Determine the [x, y] coordinate at the center of the cell enclosing the given text.  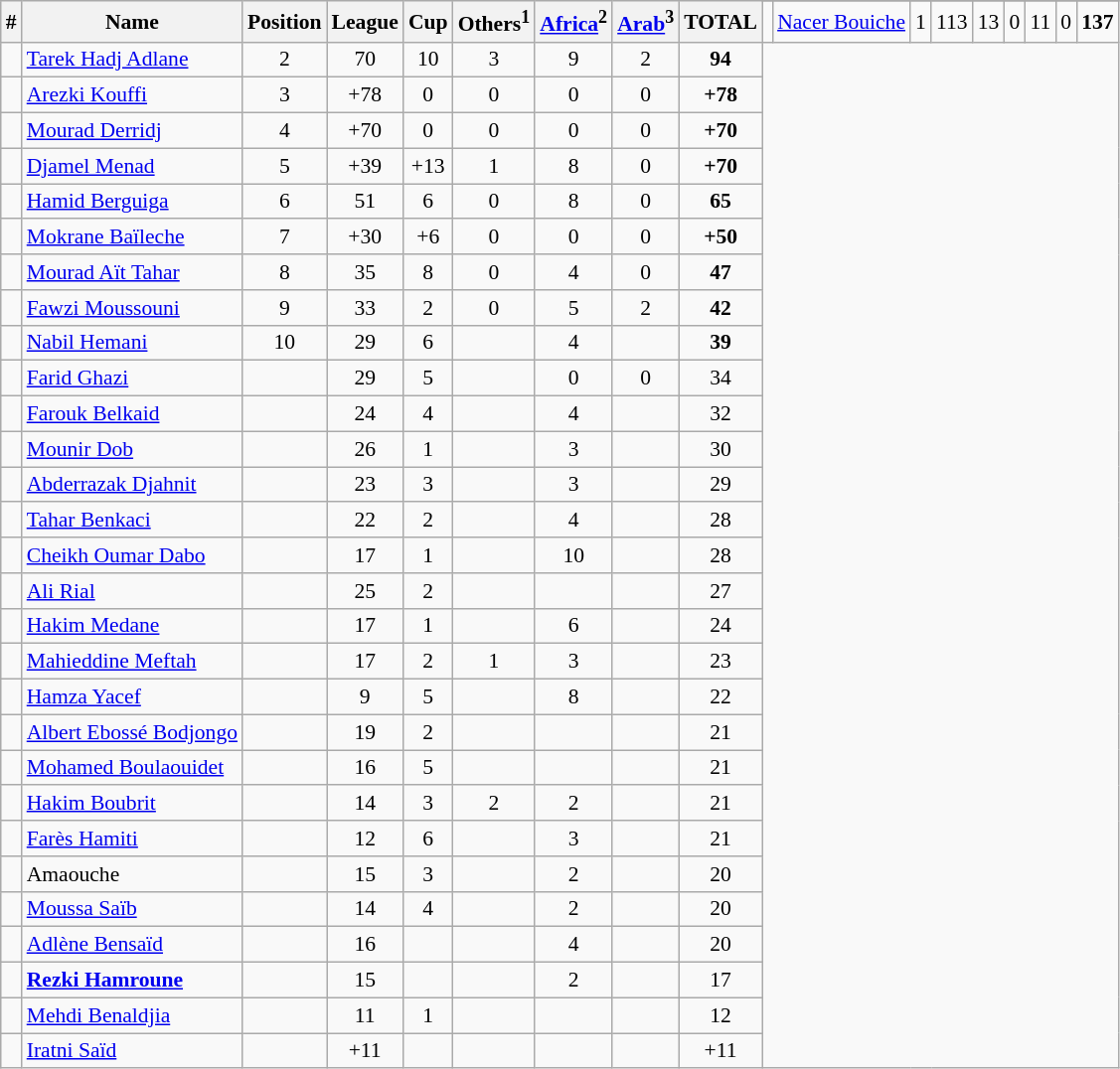
39 [720, 343]
Tarek Hadj Adlane [132, 60]
65 [720, 202]
Nacer Bouiche [841, 22]
Mokrane Baïleche [132, 237]
Position [284, 22]
Djamel Menad [132, 166]
30 [720, 449]
70 [366, 60]
Mehdi Benaldjia [132, 1015]
Hakim Medane [132, 626]
+6 [428, 237]
32 [720, 414]
34 [720, 379]
+50 [720, 237]
Farès Hamiti [132, 839]
Nabil Hemani [132, 343]
Hamid Berguiga [132, 202]
13 [989, 22]
Albert Ebossé Bodjongo [132, 732]
Africa2 [573, 22]
Iratni Saïd [132, 1051]
113 [952, 22]
Others1 [495, 22]
Amaouche [132, 874]
+39 [366, 166]
Mohamed Boulaouidet [132, 768]
Cheikh Oumar Dabo [132, 555]
Rezki Hamroune [132, 981]
Adlène Bensaïd [132, 945]
35 [366, 272]
51 [366, 202]
Moussa Saïb [132, 909]
7 [284, 237]
42 [720, 308]
Cup [428, 22]
Fawzi Moussouni [132, 308]
Farid Ghazi [132, 379]
26 [366, 449]
Mahieddine Meftah [132, 662]
137 [1097, 22]
Arab3 [646, 22]
33 [366, 308]
27 [720, 591]
Ali Rial [132, 591]
19 [366, 732]
Mounir Dob [132, 449]
Name [132, 22]
Abderrazak Djahnit [132, 485]
# [12, 22]
Hamza Yacef [132, 697]
TOTAL [720, 22]
Tahar Benkaci [132, 521]
+30 [366, 237]
Mourad Aït Tahar [132, 272]
94 [720, 60]
+13 [428, 166]
Hakim Boubrit [132, 804]
Arezki Kouffi [132, 95]
25 [366, 591]
47 [720, 272]
League [366, 22]
Mourad Derridj [132, 131]
Farouk Belkaid [132, 414]
